Return (X, Y) of the center of cell containing provided text 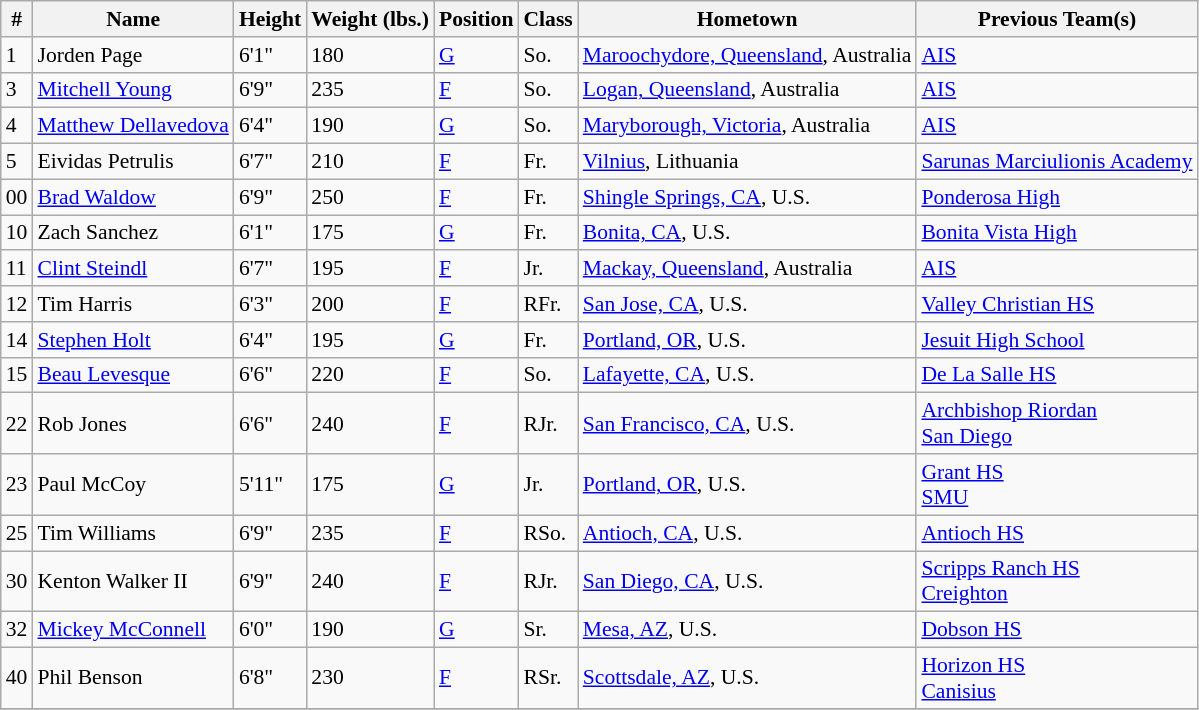
40 (17, 678)
Matthew Dellavedova (132, 126)
25 (17, 533)
Position (476, 19)
Phil Benson (132, 678)
Hometown (748, 19)
10 (17, 233)
Height (270, 19)
200 (370, 304)
Shingle Springs, CA, U.S. (748, 197)
Jesuit High School (1056, 340)
RFr. (548, 304)
Bonita Vista High (1056, 233)
Stephen Holt (132, 340)
210 (370, 162)
Scottsdale, AZ, U.S. (748, 678)
220 (370, 375)
3 (17, 90)
Archbishop RiordanSan Diego (1056, 424)
Valley Christian HS (1056, 304)
Mackay, Queensland, Australia (748, 269)
5'11" (270, 484)
Dobson HS (1056, 630)
Grant HSSMU (1056, 484)
6'0" (270, 630)
Mitchell Young (132, 90)
00 (17, 197)
30 (17, 582)
Horizon HSCanisius (1056, 678)
Sarunas Marciulionis Academy (1056, 162)
23 (17, 484)
Maroochydore, Queensland, Australia (748, 55)
32 (17, 630)
6'3" (270, 304)
Zach Sanchez (132, 233)
Vilnius, Lithuania (748, 162)
Class (548, 19)
Kenton Walker II (132, 582)
Mesa, AZ, U.S. (748, 630)
San Francisco, CA, U.S. (748, 424)
180 (370, 55)
6'8" (270, 678)
5 (17, 162)
12 (17, 304)
Weight (lbs.) (370, 19)
RSo. (548, 533)
# (17, 19)
Beau Levesque (132, 375)
Rob Jones (132, 424)
Bonita, CA, U.S. (748, 233)
Paul McCoy (132, 484)
14 (17, 340)
Antioch HS (1056, 533)
Ponderosa High (1056, 197)
250 (370, 197)
Mickey McConnell (132, 630)
Logan, Queensland, Australia (748, 90)
Clint Steindl (132, 269)
Tim Williams (132, 533)
Antioch, CA, U.S. (748, 533)
San Diego, CA, U.S. (748, 582)
Jorden Page (132, 55)
22 (17, 424)
4 (17, 126)
15 (17, 375)
Eividas Petrulis (132, 162)
1 (17, 55)
Scripps Ranch HSCreighton (1056, 582)
Sr. (548, 630)
11 (17, 269)
Lafayette, CA, U.S. (748, 375)
Name (132, 19)
Brad Waldow (132, 197)
Tim Harris (132, 304)
230 (370, 678)
San Jose, CA, U.S. (748, 304)
Previous Team(s) (1056, 19)
Maryborough, Victoria, Australia (748, 126)
De La Salle HS (1056, 375)
RSr. (548, 678)
